Identify which cell holds the provided text, then report its [x, y] central coordinate. 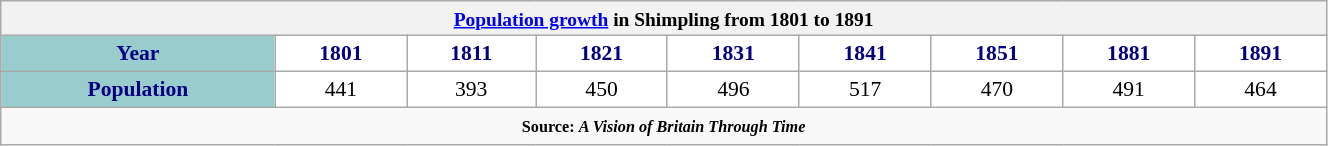
1881 [1129, 54]
517 [865, 90]
496 [733, 90]
Population [138, 90]
441 [341, 90]
1811 [472, 54]
470 [997, 90]
1841 [865, 54]
450 [602, 90]
1891 [1261, 54]
1851 [997, 54]
464 [1261, 90]
491 [1129, 90]
Year [138, 54]
1821 [602, 54]
1801 [341, 54]
393 [472, 90]
Source: A Vision of Britain Through Time [664, 126]
Population growth in Shimpling from 1801 to 1891 [664, 18]
1831 [733, 54]
